Determine the (X, Y) coordinate at the center of the cell enclosing the given text.  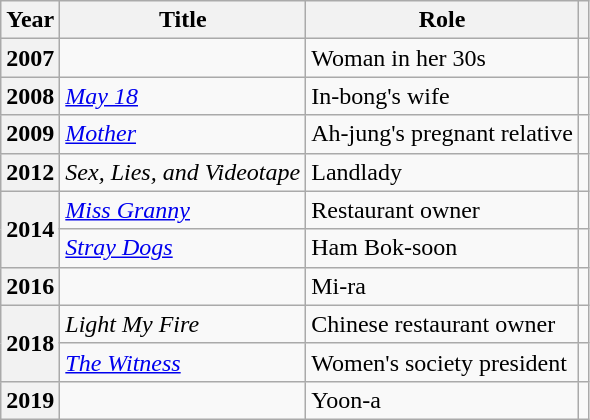
Role (442, 20)
2009 (30, 134)
Chinese restaurant owner (442, 324)
2012 (30, 172)
Woman in her 30s (442, 58)
Title (183, 20)
Mother (183, 134)
2018 (30, 343)
Mi-ra (442, 286)
Ham Bok-soon (442, 248)
May 18 (183, 96)
The Witness (183, 362)
Miss Granny (183, 210)
2008 (30, 96)
2016 (30, 286)
Year (30, 20)
Landlady (442, 172)
Yoon-a (442, 400)
Light My Fire (183, 324)
2019 (30, 400)
In-bong's wife (442, 96)
Ah-jung's pregnant relative (442, 134)
2014 (30, 229)
Sex, Lies, and Videotape (183, 172)
Women's society president (442, 362)
2007 (30, 58)
Restaurant owner (442, 210)
Stray Dogs (183, 248)
